Scan for the cell matching the given text and deliver its (x, y) coordinate at center. 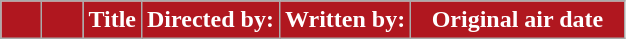
Title (112, 20)
Written by: (344, 20)
Directed by: (210, 20)
Original air date (518, 20)
